Find where the given text appears and provide that cell's center as [x, y] coordinate. 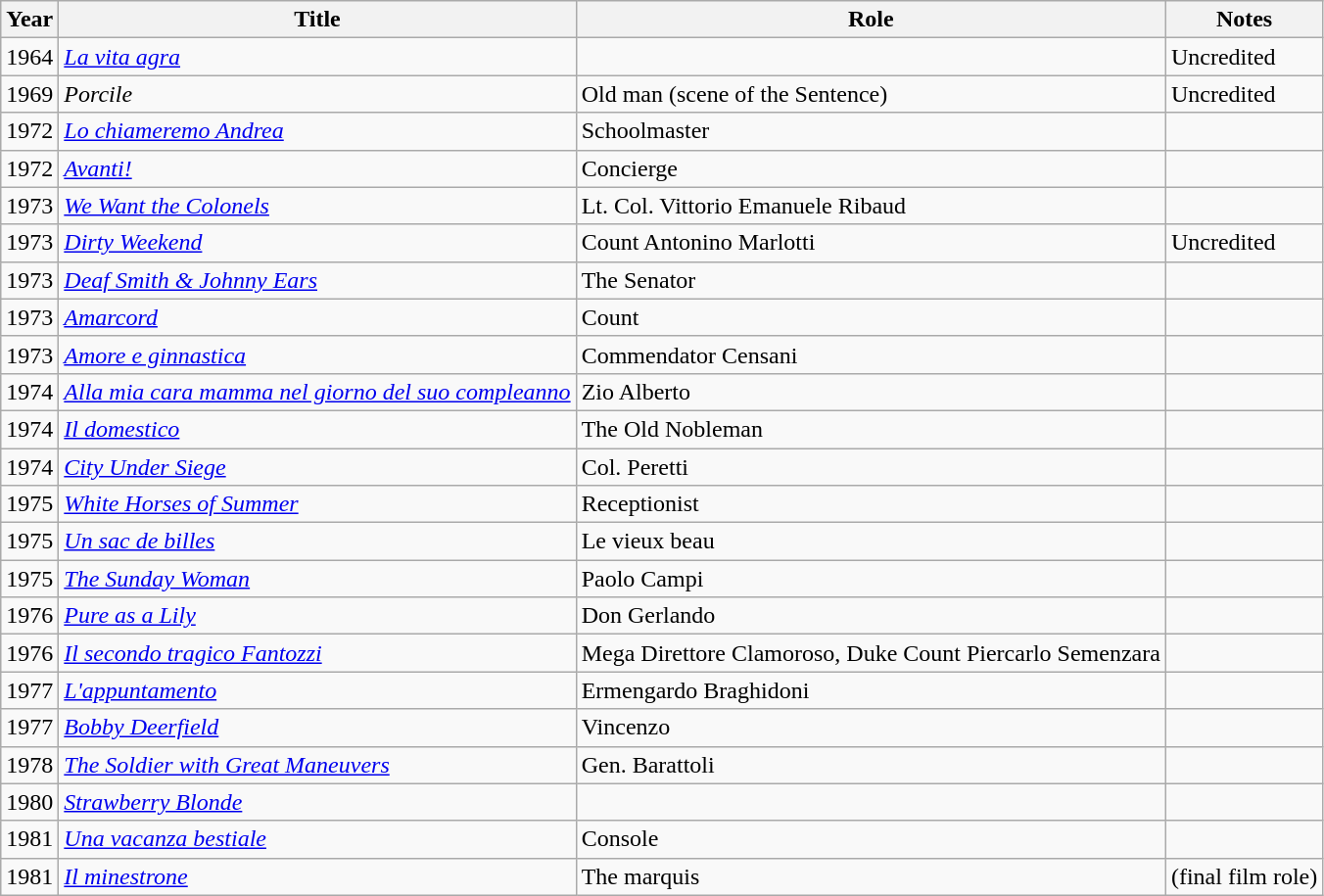
Concierge [871, 168]
Year [29, 20]
Porcile [317, 94]
1980 [29, 802]
Una vacanza bestiale [317, 839]
Pure as a Lily [317, 616]
Lt. Col. Vittorio Emanuele Ribaud [871, 206]
Console [871, 839]
Role [871, 20]
Lo chiameremo Andrea [317, 131]
Don Gerlando [871, 616]
The marquis [871, 876]
Count Antonino Marlotti [871, 243]
Strawberry Blonde [317, 802]
The Sunday Woman [317, 579]
We Want the Colonels [317, 206]
Un sac de billes [317, 542]
1964 [29, 57]
La vita agra [317, 57]
Paolo Campi [871, 579]
Ermengardo Braghidoni [871, 690]
Notes [1244, 20]
Alla mia cara mamma nel giorno del suo compleanno [317, 392]
Schoolmaster [871, 131]
Vincenzo [871, 728]
L'appuntamento [317, 690]
The Soldier with Great Maneuvers [317, 765]
Mega Direttore Clamoroso, Duke Count Piercarlo Semenzara [871, 653]
Commendator Censani [871, 354]
White Horses of Summer [317, 504]
The Old Nobleman [871, 429]
Title [317, 20]
Avanti! [317, 168]
Count [871, 317]
Gen. Barattoli [871, 765]
Amore e ginnastica [317, 354]
Zio Alberto [871, 392]
Le vieux beau [871, 542]
Receptionist [871, 504]
Old man (scene of the Sentence) [871, 94]
Il minestrone [317, 876]
Col. Peretti [871, 467]
Amarcord [317, 317]
City Under Siege [317, 467]
Bobby Deerfield [317, 728]
Il domestico [317, 429]
Deaf Smith & Johnny Ears [317, 280]
Dirty Weekend [317, 243]
(final film role) [1244, 876]
1969 [29, 94]
The Senator [871, 280]
1978 [29, 765]
Il secondo tragico Fantozzi [317, 653]
